From the cell containing the given text, extract its center point as [X, Y] coordinate. 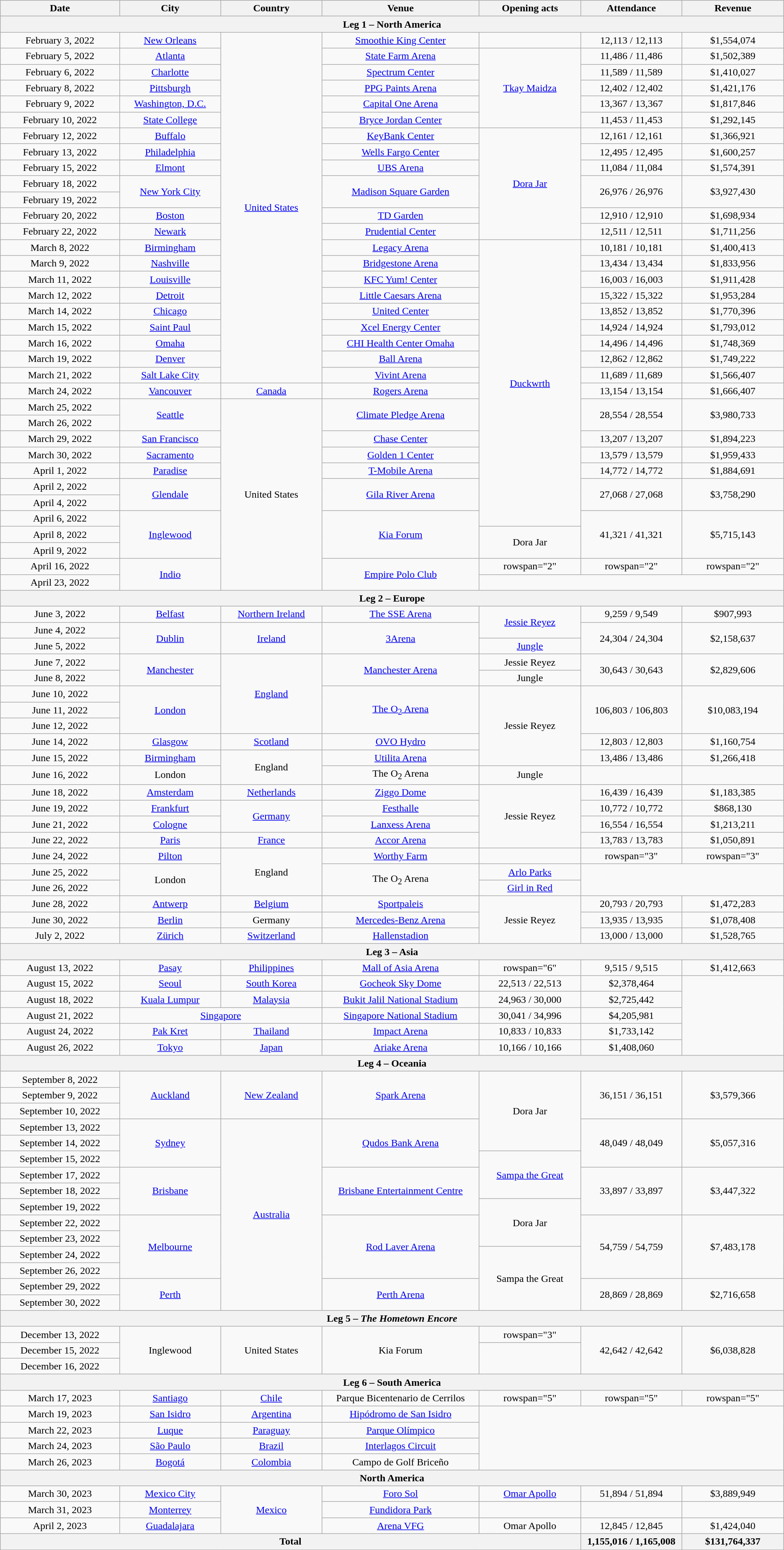
Ball Arena [400, 359]
March 31, 2023 [60, 1510]
Leg 2 – Europe [392, 598]
February 20, 2022 [60, 216]
August 13, 2022 [60, 968]
Guadalajara [170, 1526]
Worthy Farm [400, 856]
$1,711,256 [733, 232]
10,181 / 10,181 [631, 248]
Qudos Bank Arena [400, 1143]
Brisbane [170, 1191]
Newark [170, 232]
San Francisco [170, 439]
24,304 / 24,304 [631, 638]
The SSE Arena [400, 614]
Glasgow [170, 742]
Seattle [170, 415]
March 19, 2022 [60, 359]
$1,698,934 [733, 216]
$3,980,733 [733, 415]
December 15, 2022 [60, 1350]
Mexico [271, 1510]
Chicago [170, 311]
June 4, 2022 [60, 630]
June 21, 2022 [60, 824]
June 11, 2022 [60, 710]
North America [392, 1478]
Arlo Parks [530, 872]
Melbourne [170, 1247]
September 9, 2022 [60, 1095]
June 16, 2022 [60, 775]
$2,829,606 [733, 670]
Sydney [170, 1143]
August 15, 2022 [60, 984]
$1,749,222 [733, 359]
Argentina [271, 1414]
13,367 / 13,367 [631, 104]
Mall of Asia Arena [400, 968]
New York City [170, 191]
30,041 / 34,996 [530, 1015]
Ireland [271, 638]
33,897 / 33,897 [631, 1191]
Vivint Arena [400, 375]
$1,733,142 [631, 1031]
February 15, 2022 [60, 168]
$4,205,981 [631, 1015]
Amsterdam [170, 792]
February 22, 2022 [60, 232]
March 11, 2022 [60, 279]
$868,130 [733, 808]
13,579 / 13,579 [631, 455]
Capital One Arena [400, 104]
Bogotá [170, 1462]
Bukit Jalil National Stadium [400, 1000]
22,513 / 22,513 [530, 984]
13,154 / 13,154 [631, 391]
March 17, 2023 [60, 1398]
$1,424,040 [733, 1526]
City [170, 8]
$1,266,418 [733, 758]
February 18, 2022 [60, 183]
Indio [170, 574]
December 16, 2022 [60, 1366]
June 30, 2022 [60, 920]
$3,889,949 [733, 1494]
March 14, 2022 [60, 311]
27,068 / 27,068 [631, 495]
Leg 5 – The Hometown Encore [392, 1318]
$1,817,846 [733, 104]
August 21, 2022 [60, 1015]
September 22, 2022 [60, 1223]
Chase Center [400, 439]
Duckwrth [530, 383]
$1,410,027 [733, 72]
April 1, 2022 [60, 471]
$2,725,442 [631, 1000]
Salt Lake City [170, 375]
Parque Olímpico [400, 1430]
12,511 / 12,511 [631, 232]
Bridgestone Arena [400, 263]
CHI Health Center Omaha [400, 343]
48,049 / 48,049 [631, 1143]
13,852 / 13,852 [631, 311]
June 25, 2022 [60, 872]
June 19, 2022 [60, 808]
March 30, 2023 [60, 1494]
$1,666,407 [733, 391]
14,772 / 14,772 [631, 471]
13,783 / 13,783 [631, 840]
March 9, 2022 [60, 263]
Tokyo [170, 1047]
April 23, 2022 [60, 582]
September 26, 2022 [60, 1271]
Boston [170, 216]
Paris [170, 840]
Xcel Energy Center [400, 327]
June 14, 2022 [60, 742]
Switzerland [271, 936]
Cologne [170, 824]
Singapore National Stadium [400, 1015]
June 22, 2022 [60, 840]
Festhalle [400, 808]
April 2, 2023 [60, 1526]
Santiago [170, 1398]
April 6, 2022 [60, 519]
September 30, 2022 [60, 1302]
T-Mobile Arena [400, 471]
Zürich [170, 936]
Seoul [170, 984]
June 8, 2022 [60, 678]
March 26, 2022 [60, 423]
Fundidora Park [400, 1510]
June 24, 2022 [60, 856]
September 18, 2022 [60, 1191]
Interlagos Circuit [400, 1446]
Monterrey [170, 1510]
Belfast [170, 614]
Arena VFG [400, 1526]
12,113 / 12,113 [631, 40]
Chile [271, 1398]
April 16, 2022 [60, 566]
July 2, 2022 [60, 936]
Glendale [170, 495]
February 6, 2022 [60, 72]
March 22, 2023 [60, 1430]
Legacy Arena [400, 248]
France [271, 840]
March 25, 2022 [60, 407]
Date [60, 8]
Singapore [220, 1015]
March 19, 2023 [60, 1414]
Rogers Arena [400, 391]
Manchester Arena [400, 670]
$1,953,284 [733, 295]
June 18, 2022 [60, 792]
Mercedes-Benz Arena [400, 920]
April 8, 2022 [60, 535]
September 23, 2022 [60, 1239]
$5,057,316 [733, 1143]
41,321 / 41,321 [631, 535]
Frankfurt [170, 808]
Little Caesars Arena [400, 295]
$1,183,385 [733, 792]
September 13, 2022 [60, 1127]
rowspan="6" [530, 968]
Pilton [170, 856]
Smoothie King Center [400, 40]
Perth [170, 1294]
Opening acts [530, 8]
Charlotte [170, 72]
12,845 / 12,845 [631, 1526]
$3,447,322 [733, 1191]
Accor Arena [400, 840]
Tkay Maidza [530, 88]
$1,770,396 [733, 311]
Venue [400, 8]
12,161 / 12,161 [631, 136]
11,453 / 11,453 [631, 120]
Colombia [271, 1462]
Philadelphia [170, 152]
$10,083,194 [733, 710]
Leg 6 – South America [392, 1382]
10,166 / 10,166 [530, 1047]
15,322 / 15,322 [631, 295]
Country [271, 8]
$1,959,433 [733, 455]
$5,715,143 [733, 535]
$1,408,060 [631, 1047]
$1,884,691 [733, 471]
Elmont [170, 168]
Brazil [271, 1446]
Utilita Arena [400, 758]
June 5, 2022 [60, 646]
$2,378,464 [631, 984]
Rod Laver Arena [400, 1247]
$1,421,176 [733, 88]
$1,574,391 [733, 168]
Ariake Arena [400, 1047]
16,554 / 16,554 [631, 824]
$6,038,828 [733, 1350]
Vancouver [170, 391]
3Arena [400, 638]
Hipódromo de San Isidro [400, 1414]
13,486 / 13,486 [631, 758]
September 17, 2022 [60, 1175]
12,402 / 12,402 [631, 88]
Manchester [170, 670]
September 14, 2022 [60, 1143]
$1,554,074 [733, 40]
13,935 / 13,935 [631, 920]
16,003 / 16,003 [631, 279]
Saint Paul [170, 327]
Parque Bicentenario de Cerrilos [400, 1398]
September 19, 2022 [60, 1207]
March 26, 2023 [60, 1462]
June 12, 2022 [60, 726]
Climate Pledge Arena [400, 415]
Berlin [170, 920]
March 30, 2022 [60, 455]
$907,993 [733, 614]
Campo de Golf Briceño [400, 1462]
February 13, 2022 [60, 152]
February 5, 2022 [60, 56]
Foro Sol [400, 1494]
Auckland [170, 1095]
June 7, 2022 [60, 662]
Total [291, 1542]
February 8, 2022 [60, 88]
August 24, 2022 [60, 1031]
1,155,016 / 1,165,008 [631, 1542]
Paradise [170, 471]
February 19, 2022 [60, 200]
$2,158,637 [733, 638]
$7,483,178 [733, 1247]
September 8, 2022 [60, 1079]
September 10, 2022 [60, 1111]
Mexico City [170, 1494]
12,803 / 12,803 [631, 742]
San Isidro [170, 1414]
March 29, 2022 [60, 439]
KeyBank Center [400, 136]
$1,160,754 [733, 742]
$1,078,408 [733, 920]
Detroit [170, 295]
51,894 / 51,894 [631, 1494]
September 29, 2022 [60, 1286]
20,793 / 20,793 [631, 904]
Pasay [170, 968]
$1,528,765 [733, 936]
September 24, 2022 [60, 1255]
Belgium [271, 904]
February 3, 2022 [60, 40]
36,151 / 36,151 [631, 1095]
August 18, 2022 [60, 1000]
$1,292,145 [733, 120]
54,759 / 54,759 [631, 1247]
Sportpaleis [400, 904]
$1,833,956 [733, 263]
28,869 / 28,869 [631, 1294]
$1,502,389 [733, 56]
$1,600,257 [733, 152]
$1,894,223 [733, 439]
UBS Arena [400, 168]
$2,716,658 [733, 1294]
9,259 / 9,549 [631, 614]
26,976 / 26,976 [631, 191]
13,207 / 13,207 [631, 439]
June 10, 2022 [60, 694]
March 8, 2022 [60, 248]
December 13, 2022 [60, 1334]
13,000 / 13,000 [631, 936]
$1,566,407 [733, 375]
12,495 / 12,495 [631, 152]
24,963 / 30,000 [530, 1000]
Luque [170, 1430]
$3,927,430 [733, 191]
Japan [271, 1047]
Philippines [271, 968]
United Center [400, 311]
March 15, 2022 [60, 327]
$1,366,921 [733, 136]
$3,579,366 [733, 1095]
Australia [271, 1215]
9,515 / 9,515 [631, 968]
Impact Arena [400, 1031]
$1,050,891 [733, 840]
April 4, 2022 [60, 503]
Scotland [271, 742]
Perth Arena [400, 1294]
March 24, 2022 [60, 391]
August 26, 2022 [60, 1047]
Kuala Lumpur [170, 1000]
$1,213,211 [733, 824]
June 3, 2022 [60, 614]
State Farm Arena [400, 56]
February 12, 2022 [60, 136]
Leg 1 – North America [392, 24]
Pittsburgh [170, 88]
30,643 / 30,643 [631, 670]
Spark Arena [400, 1095]
OVO Hydro [400, 742]
Northern Ireland [271, 614]
March 16, 2022 [60, 343]
Louisville [170, 279]
Attendance [631, 8]
Netherlands [271, 792]
Madison Square Garden [400, 191]
Ziggo Dome [400, 792]
Lanxess Arena [400, 824]
Sacramento [170, 455]
Nashville [170, 263]
Wells Fargo Center [400, 152]
Gila River Arena [400, 495]
$1,472,283 [733, 904]
16,439 / 16,439 [631, 792]
Buffalo [170, 136]
March 12, 2022 [60, 295]
$1,793,012 [733, 327]
Thailand [271, 1031]
June 28, 2022 [60, 904]
11,689 / 11,689 [631, 375]
September 15, 2022 [60, 1159]
$1,911,428 [733, 279]
Prudential Center [400, 232]
$3,758,290 [733, 495]
TD Garden [400, 216]
14,924 / 14,924 [631, 327]
Bryce Jordan Center [400, 120]
March 24, 2023 [60, 1446]
11,084 / 11,084 [631, 168]
106,803 / 106,803 [631, 710]
Revenue [733, 8]
São Paulo [170, 1446]
Pak Kret [170, 1031]
28,554 / 28,554 [631, 415]
Hallenstadion [400, 936]
February 9, 2022 [60, 104]
Malaysia [271, 1000]
KFC Yum! Center [400, 279]
Empire Polo Club [400, 574]
Washington, D.C. [170, 104]
10,772 / 10,772 [631, 808]
South Korea [271, 984]
New Orleans [170, 40]
42,642 / 42,642 [631, 1350]
$1,412,663 [733, 968]
Leg 4 – Oceania [392, 1063]
Dublin [170, 638]
Leg 3 – Asia [392, 952]
$131,764,337 [733, 1542]
11,486 / 11,486 [631, 56]
Gocheok Sky Dome [400, 984]
Denver [170, 359]
Paraguay [271, 1430]
10,833 / 10,833 [530, 1031]
New Zealand [271, 1095]
13,434 / 13,434 [631, 263]
Antwerp [170, 904]
$1,748,369 [733, 343]
Omaha [170, 343]
PPG Paints Arena [400, 88]
14,496 / 14,496 [631, 343]
12,910 / 12,910 [631, 216]
April 9, 2022 [60, 550]
State College [170, 120]
Spectrum Center [400, 72]
March 21, 2022 [60, 375]
February 10, 2022 [60, 120]
Atlanta [170, 56]
June 15, 2022 [60, 758]
$1,400,413 [733, 248]
Brisbane Entertainment Centre [400, 1191]
11,589 / 11,589 [631, 72]
Golden 1 Center [400, 455]
Girl in Red [530, 888]
12,862 / 12,862 [631, 359]
June 26, 2022 [60, 888]
April 2, 2022 [60, 487]
Canada [271, 391]
